Capture the cell that displays the provided text and extract its (x, y) central coordinate. 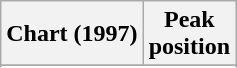
Peakposition (189, 34)
Chart (1997) (72, 34)
